Scan for the cell matching the given text and deliver its (X, Y) coordinate at center. 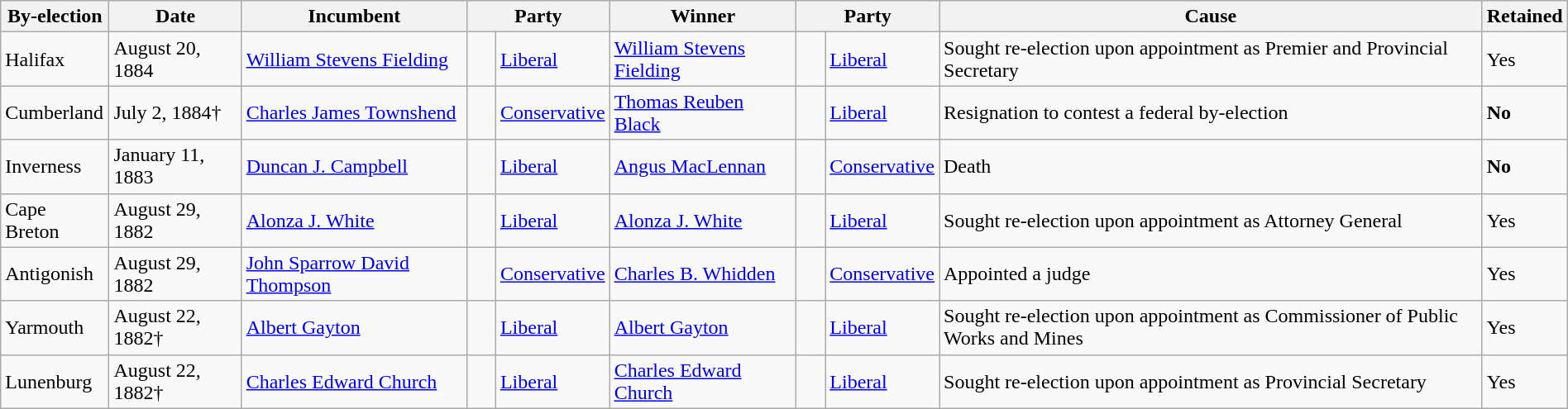
Retained (1525, 17)
January 11, 1883 (175, 167)
Yarmouth (55, 327)
Death (1211, 167)
Inverness (55, 167)
Halifax (55, 59)
Date (175, 17)
July 2, 1884† (175, 112)
Sought re-election upon appointment as Commissioner of Public Works and Mines (1211, 327)
Sought re-election upon appointment as Premier and Provincial Secretary (1211, 59)
Sought re-election upon appointment as Provincial Secretary (1211, 382)
Cumberland (55, 112)
Charles James Townshend (354, 112)
Sought re-election upon appointment as Attorney General (1211, 220)
Resignation to contest a federal by-election (1211, 112)
Duncan J. Campbell (354, 167)
August 20, 1884 (175, 59)
John Sparrow David Thompson (354, 274)
Thomas Reuben Black (703, 112)
Lunenburg (55, 382)
Antigonish (55, 274)
Charles B. Whidden (703, 274)
Incumbent (354, 17)
Angus MacLennan (703, 167)
Winner (703, 17)
By-election (55, 17)
Appointed a judge (1211, 274)
Cause (1211, 17)
Cape Breton (55, 220)
